From the cell containing the given text, extract its center point as (x, y) coordinate. 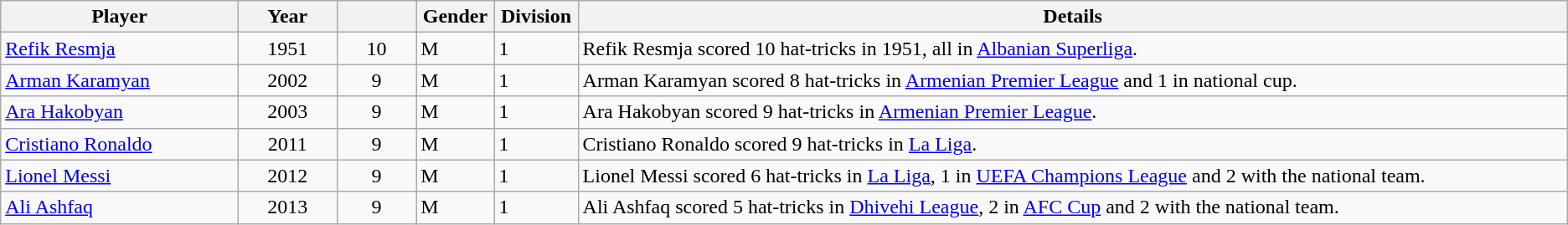
2013 (287, 207)
Arman Karamyan (119, 80)
2002 (287, 80)
Ara Hakobyan (119, 112)
Arman Karamyan scored 8 hat-tricks in Armenian Premier League and 1 in national cup. (1072, 80)
Cristiano Ronaldo scored 9 hat-tricks in La Liga. (1072, 144)
Lionel Messi scored 6 hat-tricks in La Liga, 1 in UEFA Champions League and 2 with the national team. (1072, 176)
2003 (287, 112)
2011 (287, 144)
Gender (456, 17)
Ali Ashfaq (119, 207)
Player (119, 17)
2012 (287, 176)
Refik Resmja (119, 49)
10 (376, 49)
Year (287, 17)
Refik Resmja scored 10 hat-tricks in 1951, all in Albanian Superliga. (1072, 49)
Division (536, 17)
Cristiano Ronaldo (119, 144)
1951 (287, 49)
Ara Hakobyan scored 9 hat-tricks in Armenian Premier League. (1072, 112)
Ali Ashfaq scored 5 hat-tricks in Dhivehi League, 2 in AFC Cup and 2 with the national team. (1072, 207)
Lionel Messi (119, 176)
Details (1072, 17)
